Find where the given text appears and provide that cell's center as [x, y] coordinate. 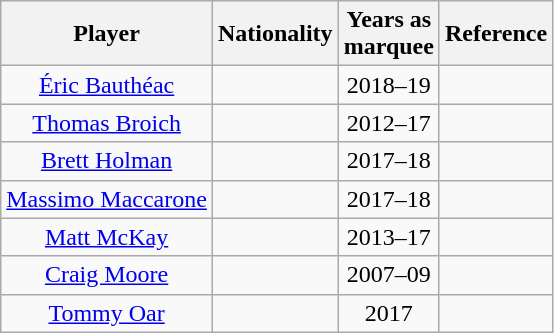
Éric Bauthéac [107, 85]
2007–09 [388, 275]
Years as marquee [388, 34]
Craig Moore [107, 275]
Reference [496, 34]
Tommy Oar [107, 313]
Brett Holman [107, 161]
Thomas Broich [107, 123]
2012–17 [388, 123]
2013–17 [388, 237]
Nationality [275, 34]
2017 [388, 313]
2018–19 [388, 85]
Matt McKay [107, 237]
Massimo Maccarone [107, 199]
Player [107, 34]
